Find where the given text appears and provide that cell's center as [X, Y] coordinate. 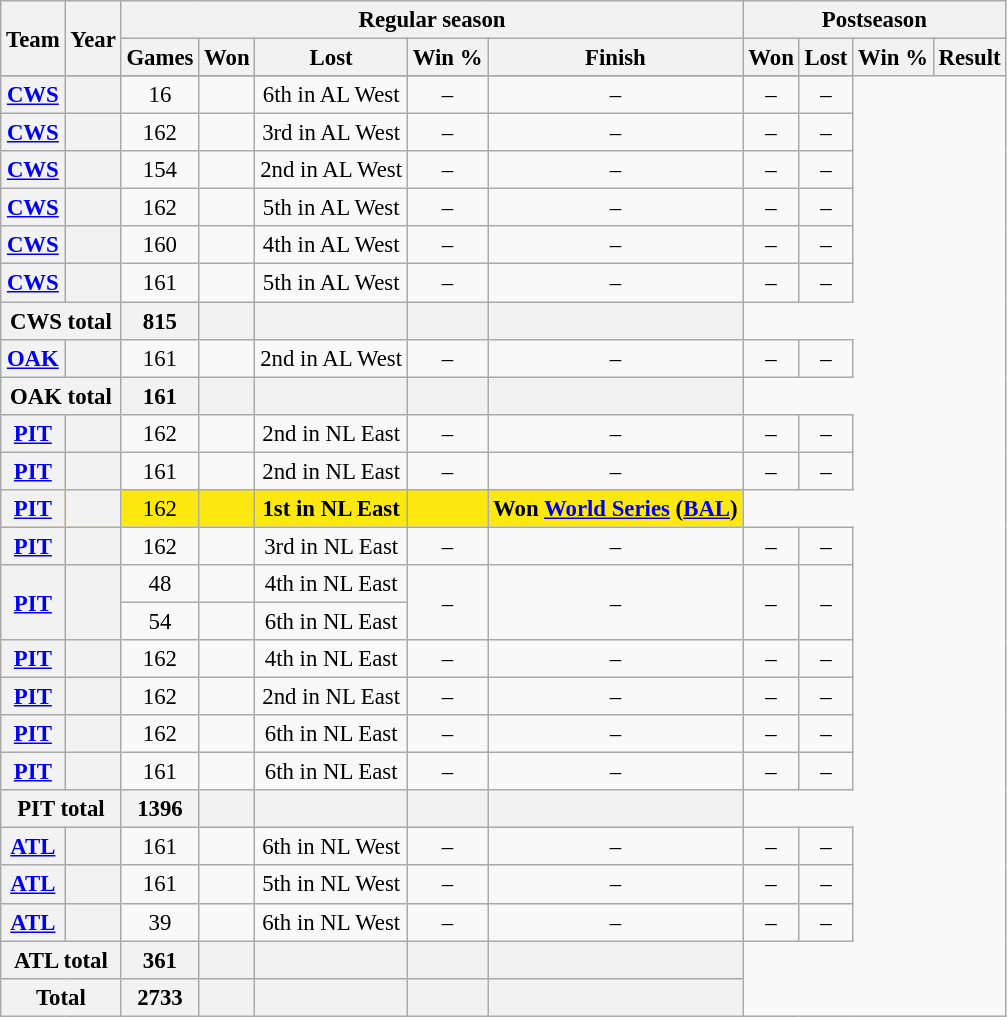
3rd in AL West [331, 133]
Finish [616, 58]
Won World Series (BAL) [616, 509]
PIT total [61, 809]
Result [970, 58]
54 [160, 621]
6th in AL West [331, 95]
OAK [33, 358]
2733 [160, 997]
Year [93, 38]
5th in NL West [331, 885]
Total [61, 997]
361 [160, 960]
39 [160, 922]
160 [160, 245]
154 [160, 170]
ATL total [61, 960]
Regular season [432, 20]
3rd in NL East [331, 546]
OAK total [61, 396]
48 [160, 584]
Team [33, 38]
16 [160, 95]
815 [160, 321]
1396 [160, 809]
Postseason [874, 20]
Games [160, 58]
4th in AL West [331, 245]
CWS total [61, 321]
1st in NL East [331, 509]
